Find where the given text appears and provide that cell's center as (X, Y) coordinate. 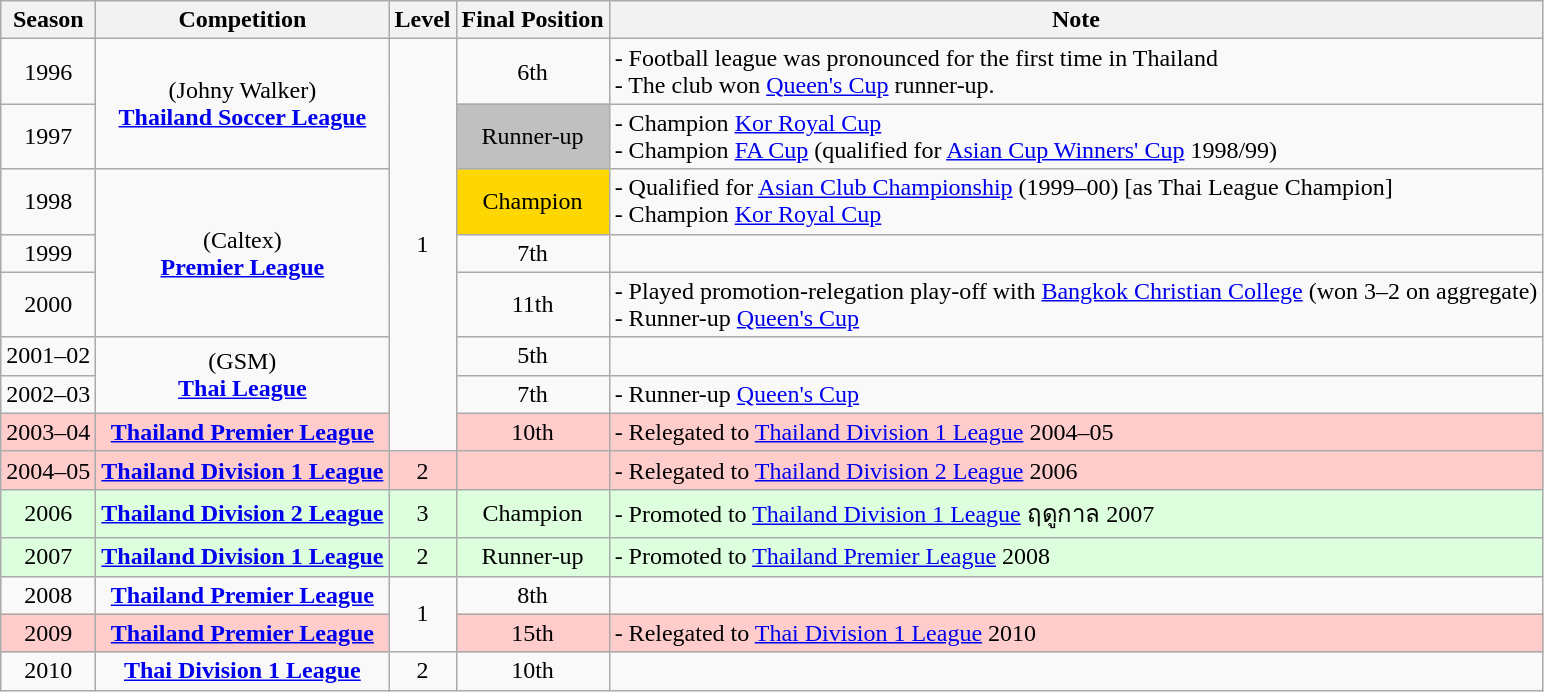
(Johny Walker)Thailand Soccer League (242, 104)
1998 (48, 202)
Thailand Division 2 League (242, 514)
2008 (48, 595)
- Football league was pronounced for the first time in Thailand- The club won Queen's Cup runner-up. (1076, 72)
2003–04 (48, 432)
Level (422, 20)
- Qualified for Asian Club Championship (1999–00) [as Thai League Champion]- Champion Kor Royal Cup (1076, 202)
2001–02 (48, 356)
2006 (48, 514)
8th (532, 595)
2009 (48, 633)
Note (1076, 20)
5th (532, 356)
- Played promotion-relegation play-off with Bangkok Christian College (won 3–2 on aggregate)- Runner-up Queen's Cup (1076, 304)
1996 (48, 72)
2000 (48, 304)
- Relegated to Thailand Division 2 League 2006 (1076, 470)
15th (532, 633)
- Relegated to Thailand Division 1 League 2004–05 (1076, 432)
11th (532, 304)
- Promoted to Thailand Division 1 League ฤดูกาล 2007 (1076, 514)
1999 (48, 253)
2010 (48, 671)
(Caltex)Premier League (242, 253)
2007 (48, 557)
Final Position (532, 20)
1997 (48, 136)
(GSM)Thai League (242, 375)
- Runner-up Queen's Cup (1076, 394)
- Promoted to Thailand Premier League 2008 (1076, 557)
3 (422, 514)
6th (532, 72)
2002–03 (48, 394)
Competition (242, 20)
- Champion Kor Royal Cup- Champion FA Cup (qualified for Asian Cup Winners' Cup 1998/99) (1076, 136)
2004–05 (48, 470)
Thai Division 1 League (242, 671)
Season (48, 20)
- Relegated to Thai Division 1 League 2010 (1076, 633)
